Search for the cell housing the specified text and yield its [X, Y] center coordinate. 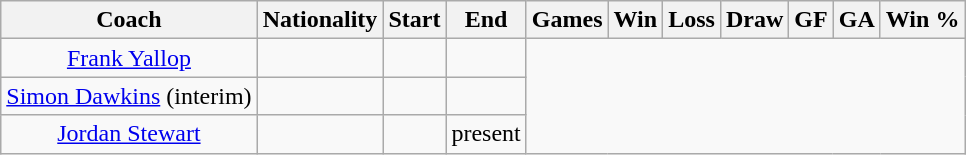
Coach [129, 20]
Win % [922, 20]
Frank Yallop [129, 58]
Draw [754, 20]
Jordan Stewart [129, 134]
Games [567, 20]
GF [811, 20]
Win [636, 20]
GA [856, 20]
Simon Dawkins (interim) [129, 96]
Nationality [320, 20]
Loss [692, 20]
End [486, 20]
present [486, 134]
Start [414, 20]
